Search for the cell housing the specified text and yield its [x, y] center coordinate. 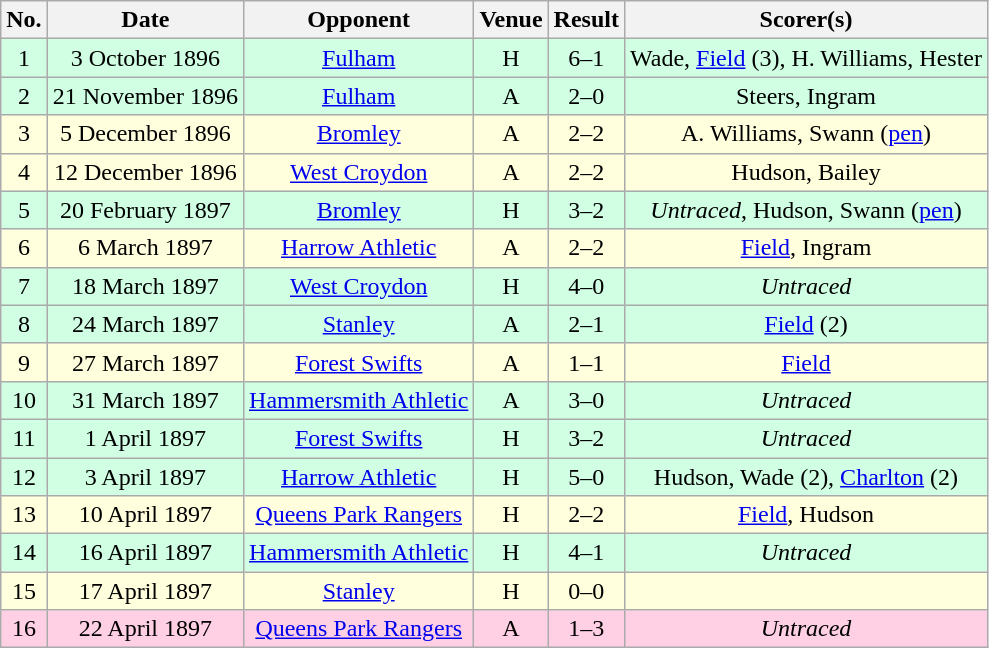
22 April 1897 [145, 629]
17 April 1897 [145, 591]
10 [24, 400]
3 [24, 134]
Hudson, Bailey [806, 172]
4 [24, 172]
1 April 1897 [145, 438]
16 [24, 629]
Scorer(s) [806, 20]
13 [24, 515]
1–3 [586, 629]
Steers, Ingram [806, 96]
20 February 1897 [145, 210]
Opponent [359, 20]
Field (2) [806, 324]
No. [24, 20]
Wade, Field (3), H. Williams, Hester [806, 58]
10 April 1897 [145, 515]
9 [24, 362]
12 [24, 477]
16 April 1897 [145, 553]
Result [586, 20]
2 [24, 96]
2–1 [586, 324]
Untraced, Hudson, Swann (pen) [806, 210]
6 [24, 248]
4–0 [586, 286]
5 [24, 210]
3 April 1897 [145, 477]
24 March 1897 [145, 324]
Field, Ingram [806, 248]
14 [24, 553]
Venue [511, 20]
Date [145, 20]
6 March 1897 [145, 248]
3 October 1896 [145, 58]
5–0 [586, 477]
0–0 [586, 591]
12 December 1896 [145, 172]
6–1 [586, 58]
31 March 1897 [145, 400]
Field [806, 362]
8 [24, 324]
1–1 [586, 362]
A. Williams, Swann (pen) [806, 134]
5 December 1896 [145, 134]
Field, Hudson [806, 515]
21 November 1896 [145, 96]
Hudson, Wade (2), Charlton (2) [806, 477]
4–1 [586, 553]
3–0 [586, 400]
27 March 1897 [145, 362]
7 [24, 286]
18 March 1897 [145, 286]
2–0 [586, 96]
15 [24, 591]
1 [24, 58]
11 [24, 438]
